Scan for the cell matching the given text and deliver its [X, Y] coordinate at center. 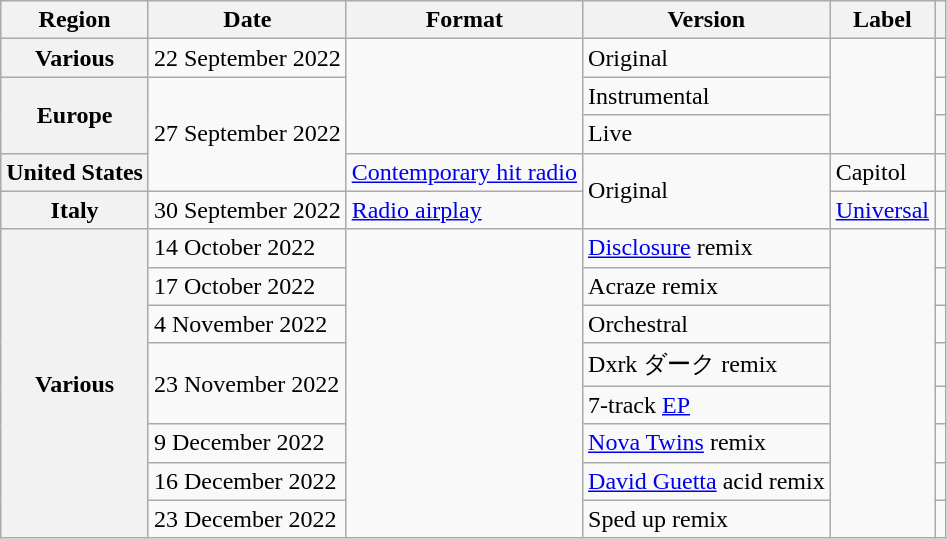
Europe [75, 115]
Version [707, 20]
Label [882, 20]
Nova Twins remix [707, 443]
7-track EP [707, 405]
Format [464, 20]
30 September 2022 [247, 210]
17 October 2022 [247, 286]
Instrumental [707, 96]
Date [247, 20]
Italy [75, 210]
23 December 2022 [247, 519]
Universal [882, 210]
Sped up remix [707, 519]
United States [75, 172]
Capitol [882, 172]
14 October 2022 [247, 248]
Live [707, 134]
22 September 2022 [247, 58]
David Guetta acid remix [707, 481]
23 November 2022 [247, 384]
4 November 2022 [247, 324]
Dxrk ダーク remix [707, 364]
Radio airplay [464, 210]
Disclosure remix [707, 248]
9 December 2022 [247, 443]
16 December 2022 [247, 481]
Orchestral [707, 324]
Region [75, 20]
Contemporary hit radio [464, 172]
27 September 2022 [247, 134]
Acraze remix [707, 286]
